Capture the cell that displays the provided text and extract its [X, Y] central coordinate. 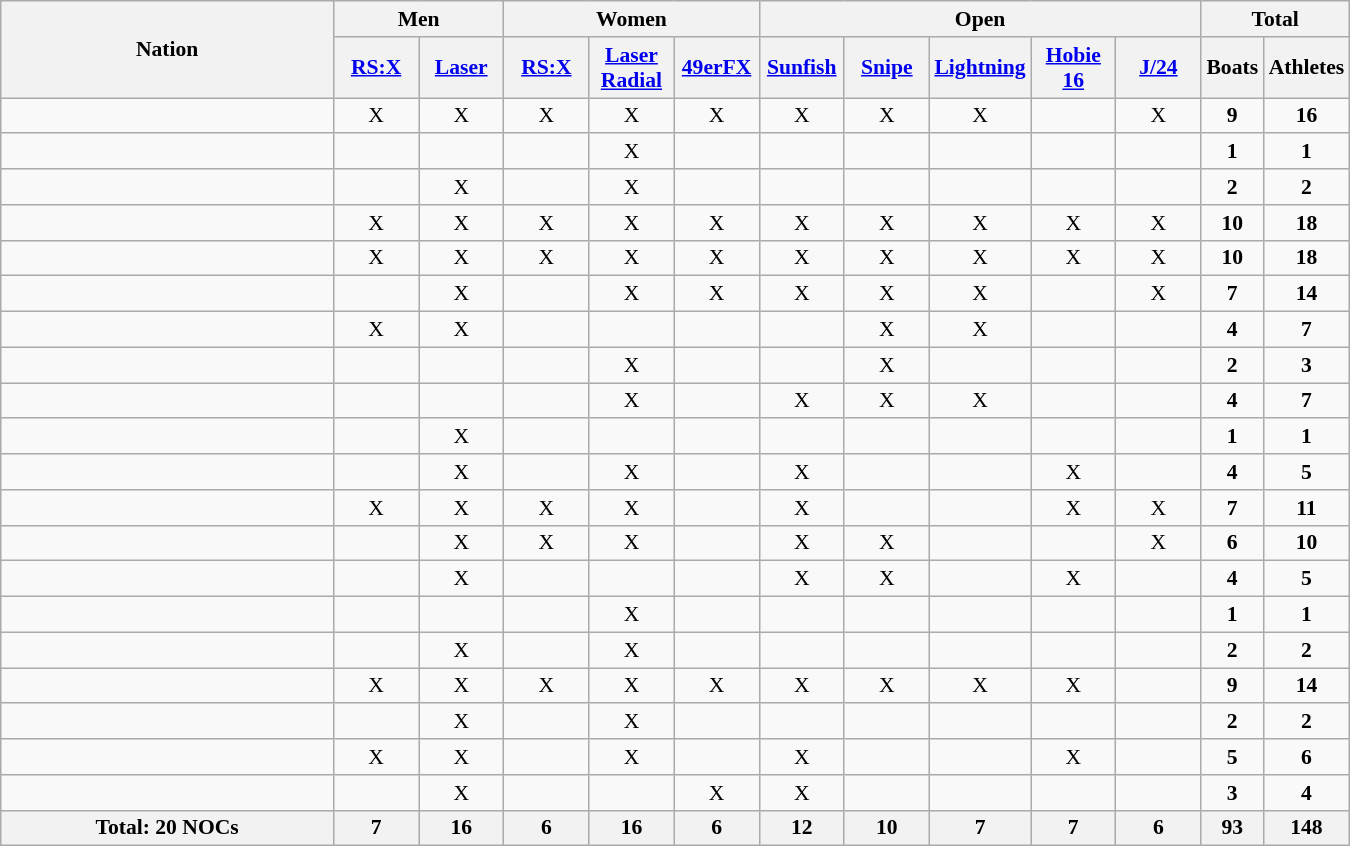
Laser [462, 68]
49erFX [716, 68]
Boats [1232, 68]
Total [1275, 19]
Laser Radial [632, 68]
Lightning [980, 68]
Snipe [886, 68]
Open [980, 19]
Women [632, 19]
148 [1307, 828]
Sunfish [802, 68]
Athletes [1307, 68]
Nation [168, 50]
11 [1307, 508]
93 [1232, 828]
J/24 [1158, 68]
Men [419, 19]
Hobie 16 [1074, 68]
Total: 20 NOCs [168, 828]
12 [802, 828]
